Return [X, Y] of the center of cell containing provided text 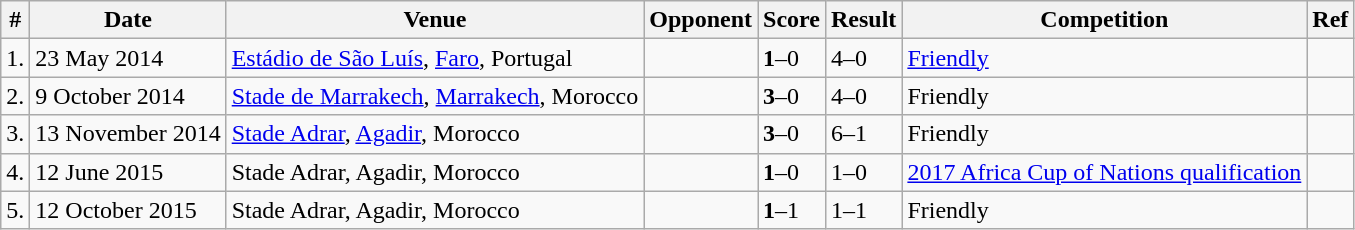
13 November 2014 [128, 134]
12 June 2015 [128, 172]
Stade de Marrakech, Marrakech, Morocco [435, 96]
12 October 2015 [128, 210]
Venue [435, 20]
Date [128, 20]
# [16, 20]
2. [16, 96]
Competition [1104, 20]
3. [16, 134]
1. [16, 58]
5. [16, 210]
9 October 2014 [128, 96]
Result [863, 20]
Score [792, 20]
Estádio de São Luís, Faro, Portugal [435, 58]
2017 Africa Cup of Nations qualification [1104, 172]
4. [16, 172]
Ref [1330, 20]
23 May 2014 [128, 58]
Opponent [701, 20]
6–1 [863, 134]
